Output the (X, Y) coordinate of the center of the cell containing the given text.  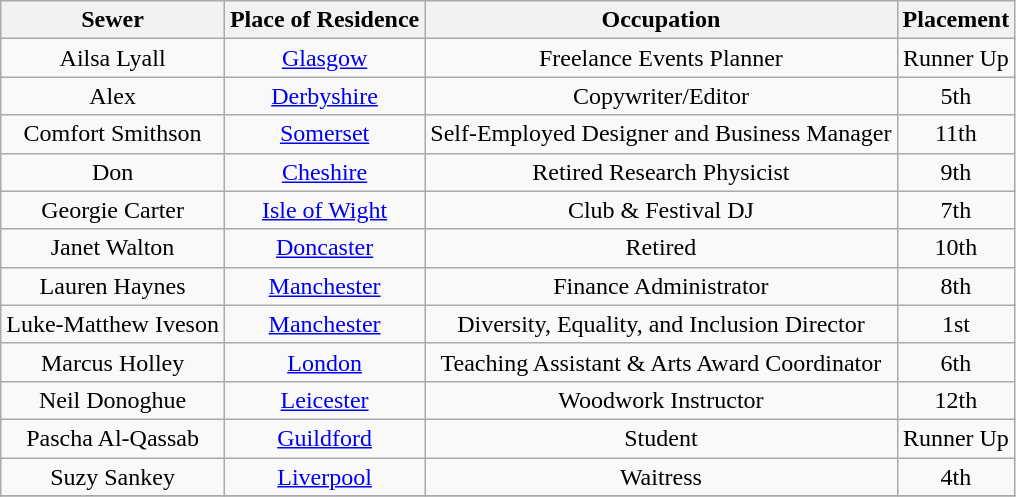
Janet Walton (113, 248)
Suzy Sankey (113, 477)
Luke-Matthew Iveson (113, 324)
Self-Employed Designer and Business Manager (661, 134)
Sewer (113, 20)
Lauren Haynes (113, 286)
Woodwork Instructor (661, 400)
Diversity, Equality, and Inclusion Director (661, 324)
Waitress (661, 477)
Isle of Wight (324, 210)
Teaching Assistant & Arts Award Coordinator (661, 362)
Placement (956, 20)
7th (956, 210)
10th (956, 248)
Guildford (324, 438)
Doncaster (324, 248)
Alex (113, 96)
Comfort Smithson (113, 134)
Marcus Holley (113, 362)
Georgie Carter (113, 210)
Copywriter/Editor (661, 96)
Derbyshire (324, 96)
Liverpool (324, 477)
1st (956, 324)
Leicester (324, 400)
Somerset (324, 134)
Glasgow (324, 58)
Freelance Events Planner (661, 58)
Retired Research Physicist (661, 172)
11th (956, 134)
Student (661, 438)
Place of Residence (324, 20)
8th (956, 286)
Neil Donoghue (113, 400)
Ailsa Lyall (113, 58)
6th (956, 362)
9th (956, 172)
Occupation (661, 20)
Pascha Al-Qassab (113, 438)
Finance Administrator (661, 286)
Cheshire (324, 172)
Club & Festival DJ (661, 210)
Don (113, 172)
5th (956, 96)
Retired (661, 248)
4th (956, 477)
London (324, 362)
12th (956, 400)
